Provide the (x, y) coordinate of the cell's center where the given text is located.  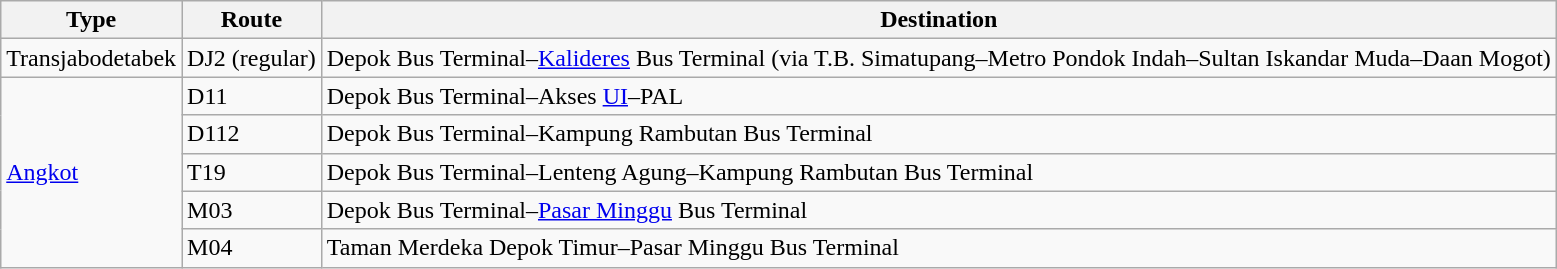
M04 (252, 248)
Destination (938, 20)
Depok Bus Terminal–Akses UI–PAL (938, 96)
Type (92, 20)
M03 (252, 210)
Depok Bus Terminal–Pasar Minggu Bus Terminal (938, 210)
D112 (252, 134)
Transjabodetabek (92, 58)
D11 (252, 96)
Depok Bus Terminal–Kalideres Bus Terminal (via T.B. Simatupang–Metro Pondok Indah–Sultan Iskandar Muda–Daan Mogot) (938, 58)
Taman Merdeka Depok Timur–Pasar Minggu Bus Terminal (938, 248)
Angkot (92, 172)
Depok Bus Terminal–Lenteng Agung–Kampung Rambutan Bus Terminal (938, 172)
Depok Bus Terminal–Kampung Rambutan Bus Terminal (938, 134)
T19 (252, 172)
Route (252, 20)
DJ2 (regular) (252, 58)
